For the text-containing cell, return its midpoint in (X, Y) coordinate format. 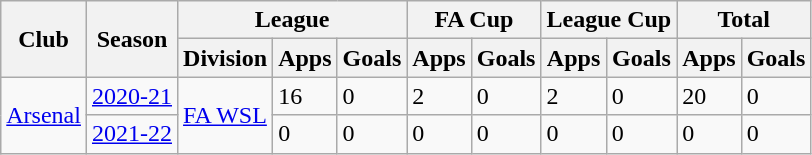
FA Cup (474, 20)
16 (305, 96)
Season (132, 39)
FA WSL (226, 115)
Arsenal (44, 115)
2020-21 (132, 96)
League (292, 20)
League Cup (609, 20)
Division (226, 58)
20 (709, 96)
Total (744, 20)
2021-22 (132, 134)
Club (44, 39)
